Determine the [x, y] coordinate at the center of the cell enclosing the given text.  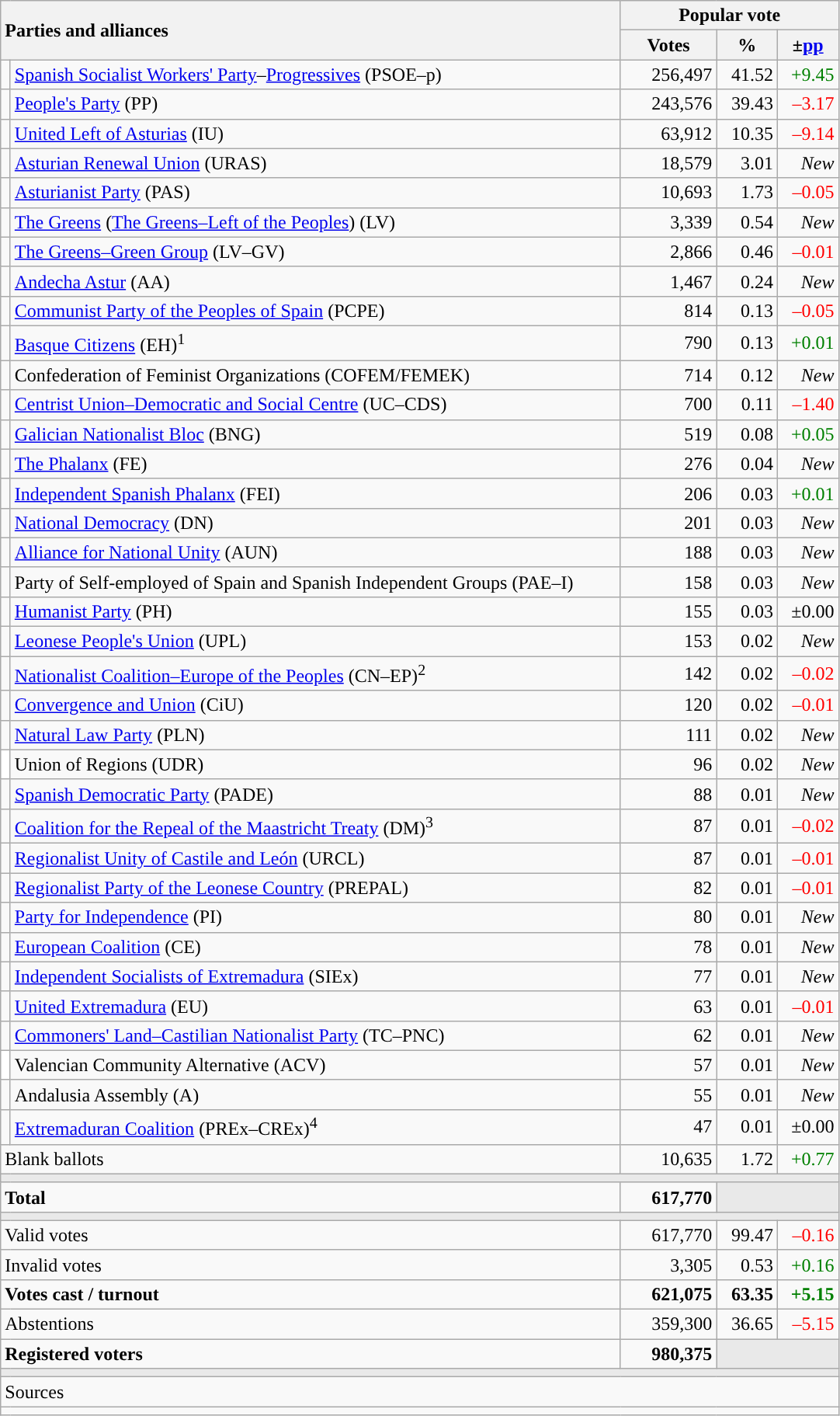
10.35 [747, 134]
10,635 [668, 1159]
155 [668, 611]
Extremaduran Coalition (PREx–CREx)4 [315, 1128]
+0.05 [807, 434]
Convergence and Union (CiU) [315, 705]
Party for Independence (PI) [315, 917]
18,579 [668, 163]
88 [668, 794]
Asturianist Party (PAS) [315, 193]
Valencian Community Alternative (ACV) [315, 1065]
158 [668, 582]
% [747, 45]
10,693 [668, 193]
+9.45 [807, 75]
47 [668, 1128]
Alliance for National Unity (AUN) [315, 552]
814 [668, 311]
0.04 [747, 464]
–3.17 [807, 104]
0.24 [747, 281]
Party of Self-employed of Spain and Spanish Independent Groups (PAE–I) [315, 582]
700 [668, 405]
142 [668, 674]
621,075 [668, 1294]
Spanish Socialist Workers' Party–Progressives (PSOE–p) [315, 75]
36.65 [747, 1324]
Andecha Astur (AA) [315, 281]
Sources [419, 1392]
Commoners' Land–Castilian Nationalist Party (TC–PNC) [315, 1035]
Invalid votes [311, 1265]
276 [668, 464]
Blank ballots [311, 1159]
–9.14 [807, 134]
62 [668, 1035]
Independent Spanish Phalanx (FEI) [315, 493]
Total [311, 1197]
Confederation of Feminist Organizations (COFEM/FEMEK) [315, 375]
Parties and alliances [311, 30]
206 [668, 493]
+5.15 [807, 1294]
39.43 [747, 104]
714 [668, 375]
243,576 [668, 104]
Centrist Union–Democratic and Social Centre (UC–CDS) [315, 405]
188 [668, 552]
Humanist Party (PH) [315, 611]
0.08 [747, 434]
120 [668, 705]
Spanish Democratic Party (PADE) [315, 794]
111 [668, 735]
57 [668, 1065]
Andalusia Assembly (A) [315, 1094]
National Democracy (DN) [315, 523]
The Greens–Green Group (LV–GV) [315, 252]
63.35 [747, 1294]
–1.40 [807, 405]
Votes [668, 45]
Basque Citizens (EH)1 [315, 343]
256,497 [668, 75]
3,305 [668, 1265]
82 [668, 888]
3,339 [668, 222]
+0.77 [807, 1159]
78 [668, 947]
980,375 [668, 1354]
Nationalist Coalition–Europe of the Peoples (CN–EP)2 [315, 674]
Abstentions [311, 1324]
–5.15 [807, 1324]
Coalition for the Repeal of the Maastricht Treaty (DM)3 [315, 826]
Votes cast / turnout [311, 1294]
55 [668, 1094]
0.11 [747, 405]
0.53 [747, 1265]
Communist Party of the Peoples of Spain (PCPE) [315, 311]
96 [668, 764]
Natural Law Party (PLN) [315, 735]
519 [668, 434]
Valid votes [311, 1235]
0.12 [747, 375]
Regionalist Party of the Leonese Country (PREPAL) [315, 888]
63 [668, 1006]
2,866 [668, 252]
–0.16 [807, 1235]
Independent Socialists of Extremadura (SIEx) [315, 976]
The Greens (The Greens–Left of the Peoples) (LV) [315, 222]
77 [668, 976]
United Extremadura (EU) [315, 1006]
Galician Nationalist Bloc (BNG) [315, 434]
0.54 [747, 222]
United Left of Asturias (IU) [315, 134]
201 [668, 523]
41.52 [747, 75]
Union of Regions (UDR) [315, 764]
1.72 [747, 1159]
63,912 [668, 134]
The Phalanx (FE) [315, 464]
Regionalist Unity of Castile and León (URCL) [315, 858]
153 [668, 642]
Popular vote [730, 16]
790 [668, 343]
1.73 [747, 193]
European Coalition (CE) [315, 947]
99.47 [747, 1235]
359,300 [668, 1324]
±pp [807, 45]
3.01 [747, 163]
Asturian Renewal Union (URAS) [315, 163]
People's Party (PP) [315, 104]
+0.16 [807, 1265]
Leonese People's Union (UPL) [315, 642]
1,467 [668, 281]
0.46 [747, 252]
80 [668, 917]
Registered voters [311, 1354]
